Search for the cell housing the specified text and yield its (X, Y) center coordinate. 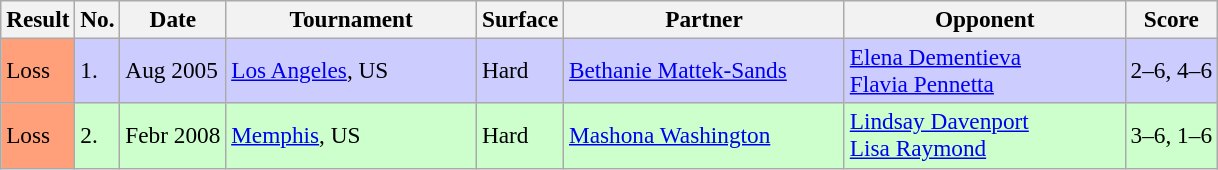
Partner (704, 19)
Aug 2005 (173, 70)
Bethanie Mattek-Sands (704, 70)
2. (98, 136)
Mashona Washington (704, 136)
Surface (520, 19)
1. (98, 70)
Memphis, US (352, 136)
3–6, 1–6 (1171, 136)
Febr 2008 (173, 136)
2–6, 4–6 (1171, 70)
Los Angeles, US (352, 70)
Result (38, 19)
Elena Dementieva Flavia Pennetta (984, 70)
Tournament (352, 19)
Lindsay Davenport Lisa Raymond (984, 136)
Score (1171, 19)
Opponent (984, 19)
No. (98, 19)
Date (173, 19)
